Scan for the cell matching the given text and deliver its (x, y) coordinate at center. 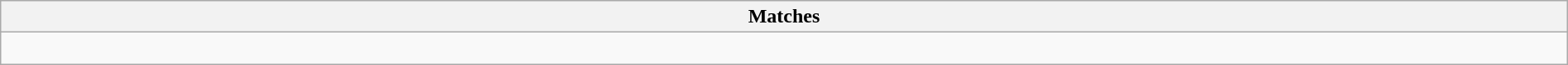
Matches (784, 17)
